Identify which cell holds the provided text, then report its (X, Y) central coordinate. 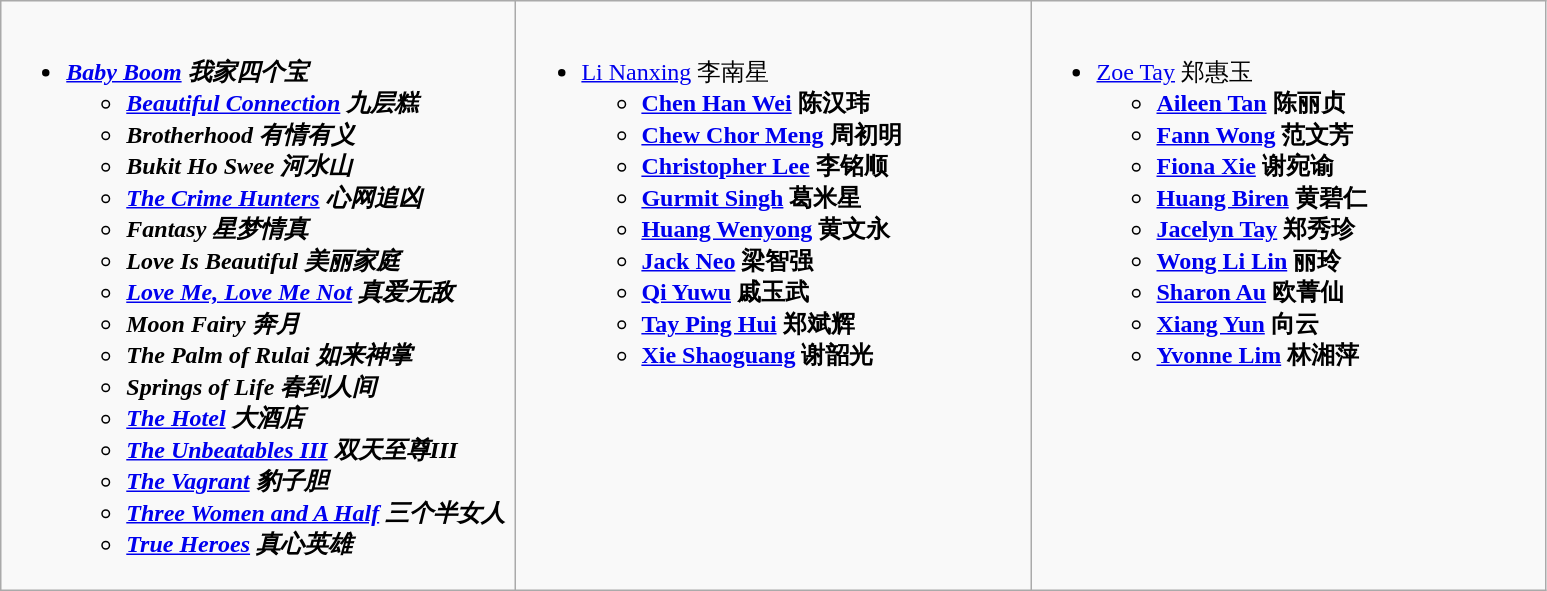
Zoe Tay 郑惠玉Aileen Tan 陈丽贞Fann Wong 范文芳Fiona Xie 谢宛谕Huang Biren 黄碧仁Jacelyn Tay 郑秀珍Wong Li Lin 丽玲Sharon Au 欧菁仙Xiang Yun 向云Yvonne Lim 林湘萍 (1288, 296)
